Determine the (X, Y) coordinate at the center of the cell enclosing the given text.  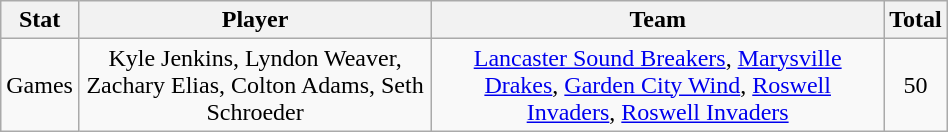
Player (254, 20)
Kyle Jenkins, Lyndon Weaver, Zachary Elias, Colton Adams, Seth Schroeder (254, 85)
Total (916, 20)
50 (916, 85)
Games (40, 85)
Stat (40, 20)
Team (658, 20)
Lancaster Sound Breakers, Marysville Drakes, Garden City Wind, Roswell Invaders, Roswell Invaders (658, 85)
